Determine the (x, y) coordinate at the center of the cell enclosing the given text.  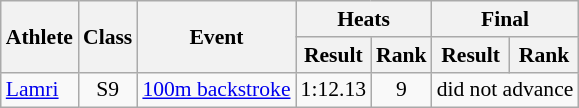
Final (506, 19)
did not advance (506, 90)
9 (402, 90)
Athlete (40, 36)
S9 (108, 90)
Event (216, 36)
Lamri (40, 90)
Heats (364, 19)
1:12.13 (334, 90)
Class (108, 36)
100m backstroke (216, 90)
